Extract the [X, Y] coordinate from the center of the cell holding the provided text.  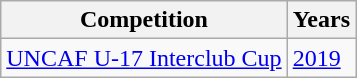
Years [321, 20]
2019 [321, 58]
UNCAF U-17 Interclub Cup [144, 58]
Competition [144, 20]
